Detect which cell encompasses the target text, then output its (x, y) center coordinate. 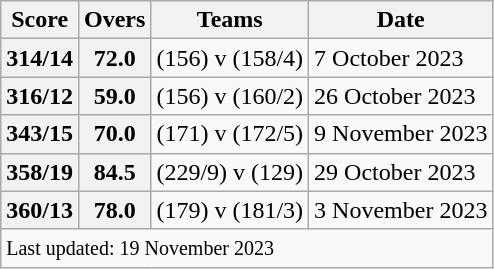
Date (401, 20)
(229/9) v (129) (230, 172)
Teams (230, 20)
26 October 2023 (401, 96)
9 November 2023 (401, 134)
358/19 (40, 172)
Overs (114, 20)
(156) v (158/4) (230, 58)
7 October 2023 (401, 58)
84.5 (114, 172)
343/15 (40, 134)
29 October 2023 (401, 172)
316/12 (40, 96)
314/14 (40, 58)
360/13 (40, 210)
78.0 (114, 210)
59.0 (114, 96)
Score (40, 20)
3 November 2023 (401, 210)
(156) v (160/2) (230, 96)
70.0 (114, 134)
(179) v (181/3) (230, 210)
72.0 (114, 58)
Last updated: 19 November 2023 (247, 248)
(171) v (172/5) (230, 134)
